From the cell containing the given text, extract its center point as (X, Y) coordinate. 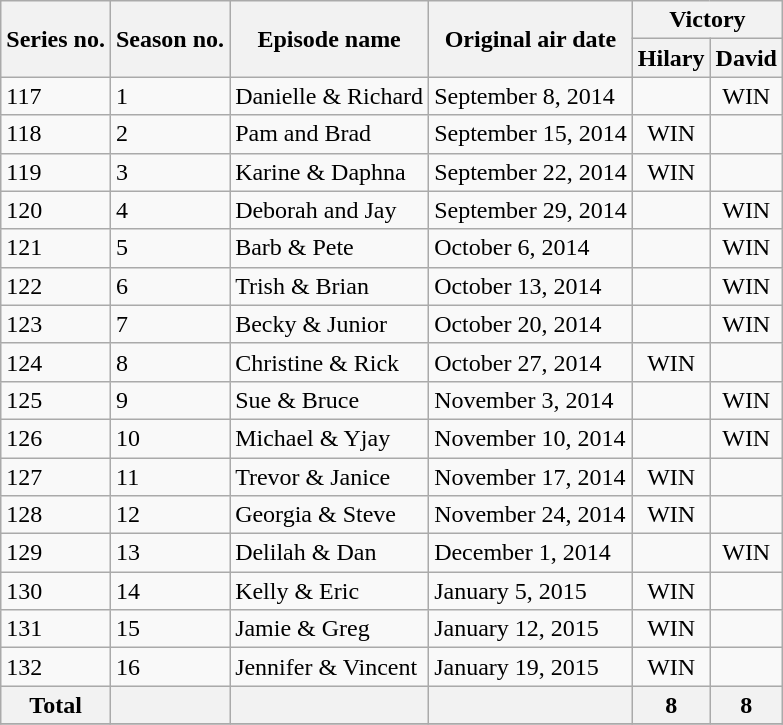
David (746, 58)
124 (56, 362)
Trish & Brian (330, 286)
Jennifer & Vincent (330, 667)
December 1, 2014 (531, 553)
131 (56, 629)
Kelly & Eric (330, 591)
January 5, 2015 (531, 591)
Karine & Daphna (330, 172)
130 (56, 591)
7 (170, 324)
November 24, 2014 (531, 515)
January 19, 2015 (531, 667)
14 (170, 591)
Sue & Bruce (330, 400)
October 20, 2014 (531, 324)
6 (170, 286)
132 (56, 667)
Georgia & Steve (330, 515)
119 (56, 172)
122 (56, 286)
Total (56, 705)
13 (170, 553)
126 (56, 438)
2 (170, 134)
Deborah and Jay (330, 210)
January 12, 2015 (531, 629)
Christine & Rick (330, 362)
129 (56, 553)
120 (56, 210)
September 22, 2014 (531, 172)
10 (170, 438)
November 10, 2014 (531, 438)
Original air date (531, 39)
118 (56, 134)
November 17, 2014 (531, 477)
125 (56, 400)
November 3, 2014 (531, 400)
16 (170, 667)
Victory (707, 20)
5 (170, 248)
Season no. (170, 39)
117 (56, 96)
Pam and Brad (330, 134)
October 27, 2014 (531, 362)
Episode name (330, 39)
128 (56, 515)
12 (170, 515)
Hilary (671, 58)
15 (170, 629)
11 (170, 477)
Michael & Yjay (330, 438)
1 (170, 96)
Becky & Junior (330, 324)
Delilah & Dan (330, 553)
October 13, 2014 (531, 286)
127 (56, 477)
Trevor & Janice (330, 477)
September 15, 2014 (531, 134)
Series no. (56, 39)
123 (56, 324)
September 29, 2014 (531, 210)
Barb & Pete (330, 248)
October 6, 2014 (531, 248)
9 (170, 400)
121 (56, 248)
3 (170, 172)
September 8, 2014 (531, 96)
Jamie & Greg (330, 629)
4 (170, 210)
Danielle & Richard (330, 96)
